Output the (x, y) coordinate of the center of the cell containing the given text.  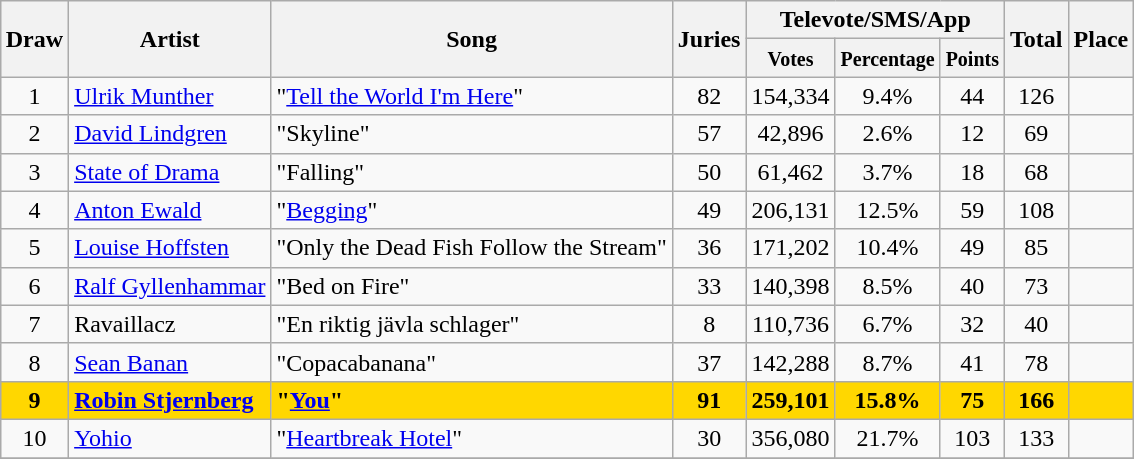
9 (34, 400)
Ralf Gyllenhammar (170, 286)
"Tell the World I'm Here" (472, 96)
44 (972, 96)
Votes (790, 58)
33 (709, 286)
6 (34, 286)
Place (1101, 39)
75 (972, 400)
9.4% (888, 96)
Robin Stjernberg (170, 400)
Louise Hoffsten (170, 248)
12.5% (888, 210)
"You" (472, 400)
36 (709, 248)
"En riktig jävla schlager" (472, 324)
Song (472, 39)
356,080 (790, 438)
"Bed on Fire" (472, 286)
42,896 (790, 134)
8.5% (888, 286)
206,131 (790, 210)
2 (34, 134)
142,288 (790, 362)
50 (709, 172)
41 (972, 362)
Yohio (170, 438)
Juries (709, 39)
"Only the Dead Fish Follow the Stream" (472, 248)
103 (972, 438)
Total (1037, 39)
108 (1037, 210)
10 (34, 438)
"Heartbreak Hotel" (472, 438)
3 (34, 172)
8.7% (888, 362)
21.7% (888, 438)
"Skyline" (472, 134)
91 (709, 400)
166 (1037, 400)
2.6% (888, 134)
154,334 (790, 96)
7 (34, 324)
133 (1037, 438)
85 (1037, 248)
171,202 (790, 248)
Ravaillacz (170, 324)
3.7% (888, 172)
Ulrik Munther (170, 96)
78 (1037, 362)
State of Drama (170, 172)
59 (972, 210)
1 (34, 96)
82 (709, 96)
Draw (34, 39)
110,736 (790, 324)
69 (1037, 134)
"Falling" (472, 172)
"Copacabanana" (472, 362)
6.7% (888, 324)
18 (972, 172)
Sean Banan (170, 362)
12 (972, 134)
Points (972, 58)
15.8% (888, 400)
5 (34, 248)
32 (972, 324)
Percentage (888, 58)
61,462 (790, 172)
68 (1037, 172)
Anton Ewald (170, 210)
140,398 (790, 286)
259,101 (790, 400)
30 (709, 438)
Televote/SMS/App (876, 20)
126 (1037, 96)
10.4% (888, 248)
37 (709, 362)
57 (709, 134)
David Lindgren (170, 134)
4 (34, 210)
"Begging" (472, 210)
73 (1037, 286)
Artist (170, 39)
